Search for the cell housing the specified text and yield its (x, y) center coordinate. 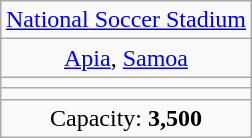
National Soccer Stadium (126, 20)
Apia, Samoa (126, 58)
Capacity: 3,500 (126, 118)
